Locate the cell with the specified text and output its (X, Y) center coordinate. 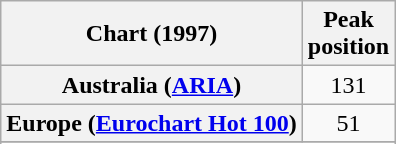
Peakposition (348, 34)
Australia (ARIA) (152, 85)
Chart (1997) (152, 34)
Europe (Eurochart Hot 100) (152, 123)
51 (348, 123)
131 (348, 85)
